Return the (X, Y) coordinate for the center point of the cell that contains the specified text.  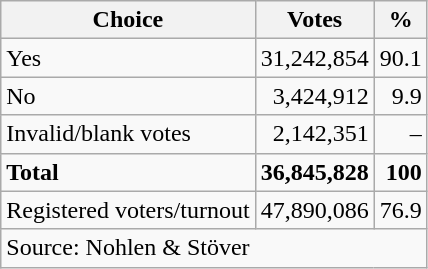
2,142,351 (314, 134)
Votes (314, 20)
31,242,854 (314, 58)
– (400, 134)
Total (128, 172)
9.9 (400, 96)
Registered voters/turnout (128, 210)
3,424,912 (314, 96)
Choice (128, 20)
Source: Nohlen & Stöver (214, 248)
47,890,086 (314, 210)
76.9 (400, 210)
No (128, 96)
100 (400, 172)
36,845,828 (314, 172)
% (400, 20)
Yes (128, 58)
90.1 (400, 58)
Invalid/blank votes (128, 134)
